Output the (x, y) coordinate of the center of the cell containing the given text.  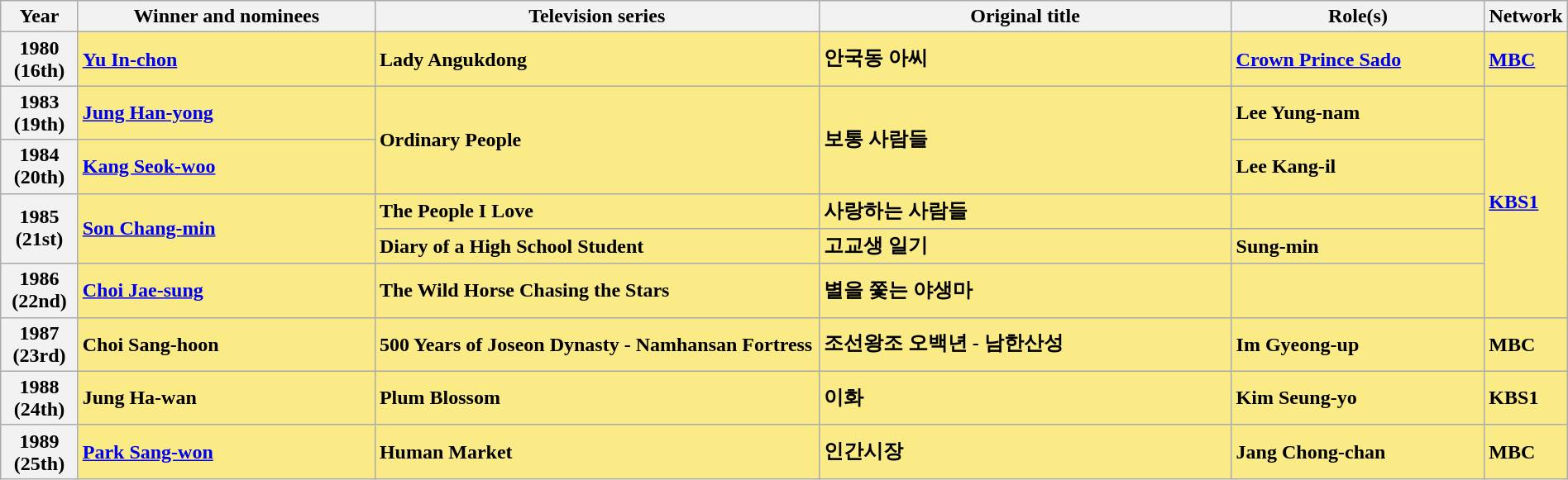
사랑하는 사람들 (1025, 211)
The People I Love (597, 211)
Role(s) (1358, 17)
안국동 아씨 (1025, 59)
Winner and nominees (227, 17)
Choi Sang-hoon (227, 344)
이화 (1025, 398)
Park Sang-won (227, 451)
The Wild Horse Chasing the Stars (597, 291)
Im Gyeong-up (1358, 344)
Television series (597, 17)
Son Chang-min (227, 228)
1985(21st) (40, 228)
Jung Ha-wan (227, 398)
1984(20th) (40, 167)
Choi Jae-sung (227, 291)
Human Market (597, 451)
보통 사람들 (1025, 140)
Yu In-chon (227, 59)
Kim Seung-yo (1358, 398)
1987(23rd) (40, 344)
고교생 일기 (1025, 246)
Ordinary People (597, 140)
별을 쫓는 야생마 (1025, 291)
1989(25th) (40, 451)
500 Years of Joseon Dynasty - Namhansan Fortress (597, 344)
Crown Prince Sado (1358, 59)
Jang Chong-chan (1358, 451)
Lee Kang-il (1358, 167)
1988(24th) (40, 398)
Plum Blossom (597, 398)
인간시장 (1025, 451)
1983(19th) (40, 112)
Sung-min (1358, 246)
Network (1526, 17)
조선왕조 오백년 - 남한산성 (1025, 344)
Year (40, 17)
1986(22nd) (40, 291)
Original title (1025, 17)
1980(16th) (40, 59)
Kang Seok-woo (227, 167)
Jung Han-yong (227, 112)
Lady Angukdong (597, 59)
Diary of a High School Student (597, 246)
Lee Yung-nam (1358, 112)
